Locate the cell with the specified text and output its (X, Y) center coordinate. 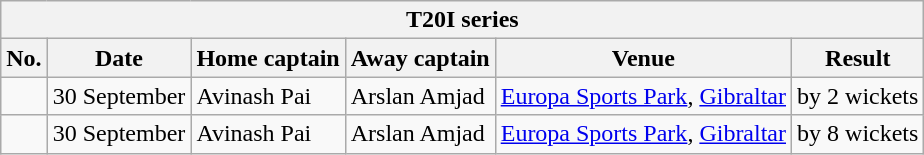
No. (24, 58)
T20I series (462, 20)
Away captain (420, 58)
Result (858, 58)
Date (119, 58)
by 2 wickets (858, 96)
Venue (643, 58)
Home captain (268, 58)
by 8 wickets (858, 134)
